Output the [x, y] coordinate of the center of the cell containing the given text.  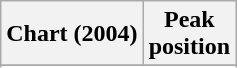
Chart (2004) [72, 34]
Peakposition [189, 34]
